Locate the cell with the specified text and output its [X, Y] center coordinate. 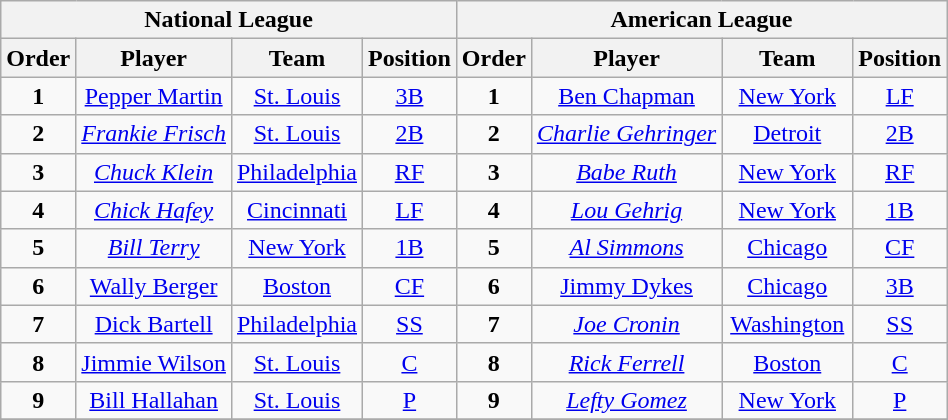
Bill Terry [154, 248]
American League [701, 20]
Chuck Klein [154, 172]
Wally Berger [154, 286]
National League [229, 20]
Ben Chapman [626, 96]
Jimmie Wilson [154, 362]
Dick Bartell [154, 324]
Frankie Frisch [154, 134]
Detroit [788, 134]
Washington [788, 324]
Cincinnati [296, 210]
Jimmy Dykes [626, 286]
Bill Hallahan [154, 400]
Pepper Martin [154, 96]
Charlie Gehringer [626, 134]
Al Simmons [626, 248]
Lefty Gomez [626, 400]
Babe Ruth [626, 172]
Chick Hafey [154, 210]
Joe Cronin [626, 324]
Rick Ferrell [626, 362]
Lou Gehrig [626, 210]
